Search for the cell housing the specified text and yield its (x, y) center coordinate. 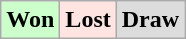
Draw (150, 20)
Lost (88, 20)
Won (30, 20)
